Provide the (X, Y) coordinate of the cell's center where the given text is located.  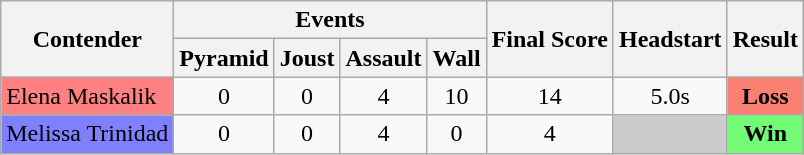
Wall (456, 58)
Joust (307, 58)
Headstart (670, 39)
Result (765, 39)
Melissa Trinidad (88, 134)
Elena Maskalik (88, 96)
Events (330, 20)
Loss (765, 96)
Assault (384, 58)
10 (456, 96)
Contender (88, 39)
5.0s (670, 96)
Final Score (550, 39)
Win (765, 134)
Pyramid (224, 58)
14 (550, 96)
